Search for the cell housing the specified text and yield its (x, y) center coordinate. 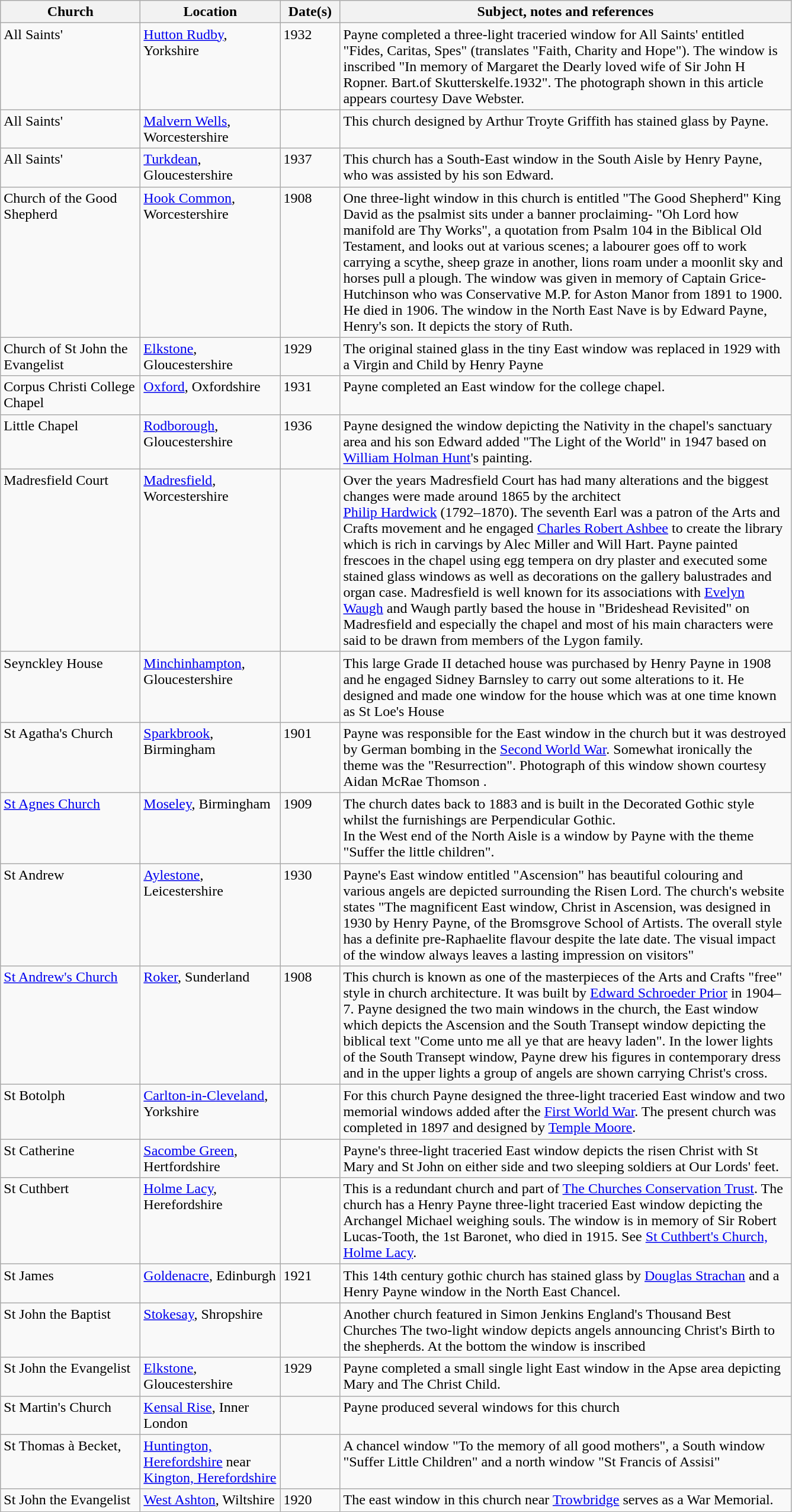
1931 (310, 395)
Madresfield, Worcestershire (210, 560)
The east window in this church near Trowbridge serves as a War Memorial. (565, 1500)
Church of St John the Evangelist (70, 357)
St Agnes Church (70, 827)
Little Chapel (70, 442)
Roker, Sunderland (210, 1025)
Payne produced several windows for this church (565, 1415)
Hutton Rudby, Yorkshire (210, 66)
St Catherine (70, 1158)
1930 (310, 914)
Subject, notes and references (565, 12)
St Botolph (70, 1112)
St James (70, 1284)
A chancel window "To the memory of all good mothers", a South window "Suffer Little Children" and a north window "St Francis of Assisi" (565, 1462)
1936 (310, 442)
Kensal Rise, Inner London (210, 1415)
Carlton-in-Cleveland, Yorkshire (210, 1112)
Corpus Christi College Chapel (70, 395)
1920 (310, 1500)
St Cuthbert (70, 1221)
St Martin's Church (70, 1415)
1937 (310, 167)
Aylestone, Leicestershire (210, 914)
Date(s) (310, 12)
This church has a South-East window in the South Aisle by Henry Payne, who was assisted by his son Edward. (565, 167)
Sparkbrook, Birmingham (210, 757)
Oxford, Oxfordshire (210, 395)
St Andrew's Church (70, 1025)
Madresfield Court (70, 560)
Goldenacre, Edinburgh (210, 1284)
1921 (310, 1284)
1901 (310, 757)
Minchinhampton, Gloucestershire (210, 686)
1932 (310, 66)
St Thomas à Becket, (70, 1462)
Holme Lacy, Herefordshire (210, 1221)
Payne completed an East window for the college chapel. (565, 395)
Location (210, 12)
Hook Common, Worcestershire (210, 262)
St John the Baptist (70, 1330)
Rodborough, Gloucestershire (210, 442)
St Agatha's Church (70, 757)
Church (70, 12)
Moseley, Birmingham (210, 827)
Church of the Good Shepherd (70, 262)
West Ashton, Wiltshire (210, 1500)
1909 (310, 827)
St Andrew (70, 914)
Malvern Wells, Worcestershire (210, 129)
Turkdean, Gloucestershire (210, 167)
Huntington, Herefordshire near Kington, Herefordshire (210, 1462)
The original stained glass in the tiny East window was replaced in 1929 with a Virgin and Child by Henry Payne (565, 357)
Seynckley House (70, 686)
Sacombe Green, Hertfordshire (210, 1158)
Stokesay, Shropshire (210, 1330)
This 14th century gothic church has stained glass by Douglas Strachan and a Henry Payne window in the North East Chancel. (565, 1284)
Payne completed a small single light East window in the Apse area depicting Mary and The Christ Child. (565, 1376)
This church designed by Arthur Troyte Griffith has stained glass by Payne. (565, 129)
